Identify which cell holds the provided text, then report its [x, y] central coordinate. 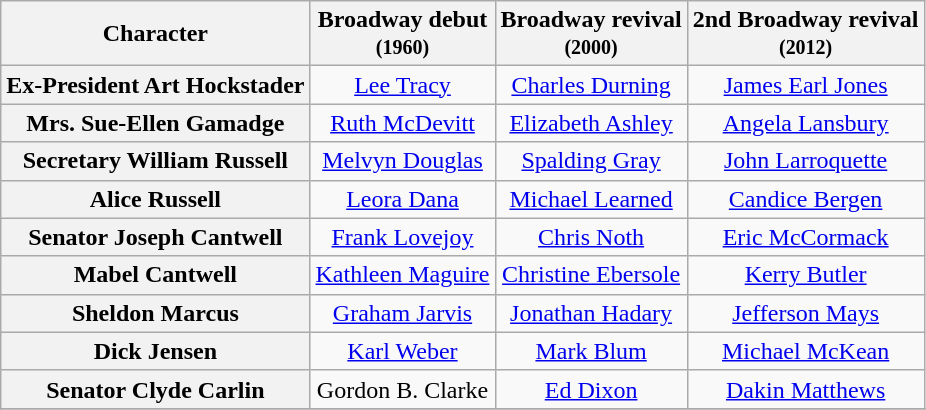
John Larroquette [806, 161]
Charles Durning [591, 85]
Secretary William Russell [156, 161]
Dakin Matthews [806, 389]
Kathleen Maguire [402, 275]
Candice Bergen [806, 199]
Ruth McDevitt [402, 123]
Ed Dixon [591, 389]
Michael McKean [806, 351]
Gordon B. Clarke [402, 389]
Broadway debut (1960) [402, 34]
Character [156, 34]
Jonathan Hadary [591, 313]
Kerry Butler [806, 275]
Eric McCormack [806, 237]
Jefferson Mays [806, 313]
Angela Lansbury [806, 123]
James Earl Jones [806, 85]
Senator Clyde Carlin [156, 389]
Leora Dana [402, 199]
Chris Noth [591, 237]
Lee Tracy [402, 85]
2nd Broadway revival (2012) [806, 34]
Graham Jarvis [402, 313]
Michael Learned [591, 199]
Mark Blum [591, 351]
Mabel Cantwell [156, 275]
Melvyn Douglas [402, 161]
Senator Joseph Cantwell [156, 237]
Ex-President Art Hockstader [156, 85]
Dick Jensen [156, 351]
Elizabeth Ashley [591, 123]
Mrs. Sue-Ellen Gamadge [156, 123]
Alice Russell [156, 199]
Frank Lovejoy [402, 237]
Spalding Gray [591, 161]
Karl Weber [402, 351]
Sheldon Marcus [156, 313]
Christine Ebersole [591, 275]
Broadway revival (2000) [591, 34]
